Return the [X, Y] coordinate for the center point of the cell that contains the specified text.  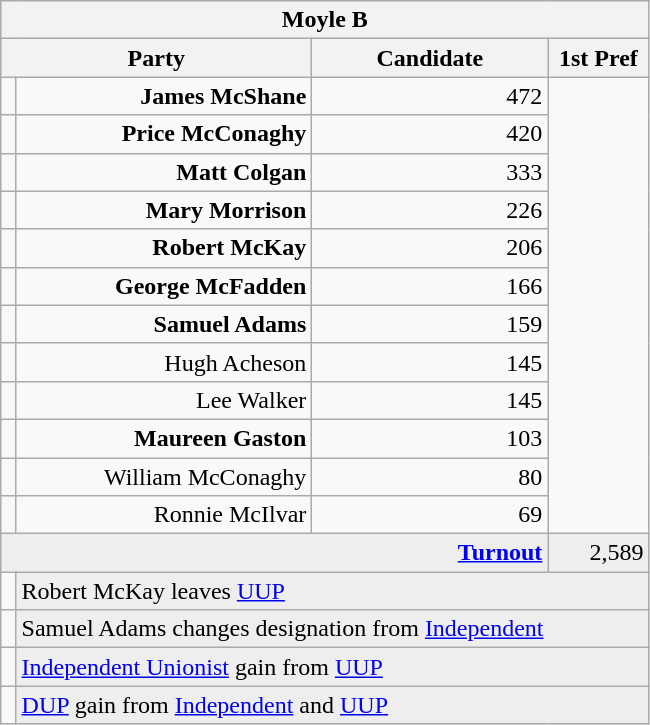
George McFadden [164, 286]
103 [430, 438]
1st Pref [598, 58]
DUP gain from Independent and UUP [332, 705]
226 [430, 210]
206 [430, 248]
420 [430, 134]
Turnout [274, 553]
333 [430, 172]
166 [430, 286]
Samuel Adams [164, 324]
Matt Colgan [164, 172]
Price McConaghy [164, 134]
Hugh Acheson [164, 362]
Ronnie McIlvar [164, 515]
2,589 [598, 553]
Mary Morrison [164, 210]
80 [430, 477]
Samuel Adams changes designation from Independent [332, 629]
William McConaghy [164, 477]
Candidate [430, 58]
Moyle B [325, 20]
159 [430, 324]
472 [430, 96]
Lee Walker [164, 400]
Party [156, 58]
69 [430, 515]
Robert McKay leaves UUP [332, 591]
Robert McKay [164, 248]
Maureen Gaston [164, 438]
Independent Unionist gain from UUP [332, 667]
James McShane [164, 96]
